Capture the cell that displays the provided text and extract its (x, y) central coordinate. 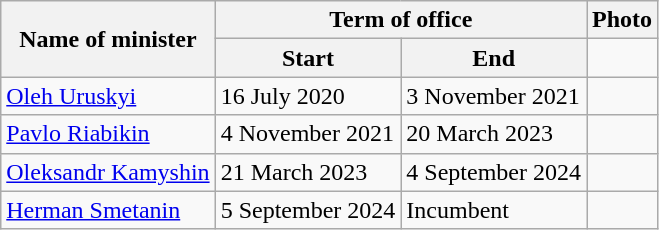
21 March 2023 (308, 172)
Incumbent (494, 210)
End (494, 58)
5 September 2024 (308, 210)
Oleh Uruskyi (108, 96)
Photo (622, 20)
Oleksandr Kamyshin (108, 172)
4 September 2024 (494, 172)
4 November 2021 (308, 134)
Herman Smetanin (108, 210)
Pavlo Riabikin (108, 134)
Name of minister (108, 39)
20 March 2023 (494, 134)
Term of office (400, 20)
3 November 2021 (494, 96)
Start (308, 58)
16 July 2020 (308, 96)
